Identify which cell holds the provided text, then report its (X, Y) central coordinate. 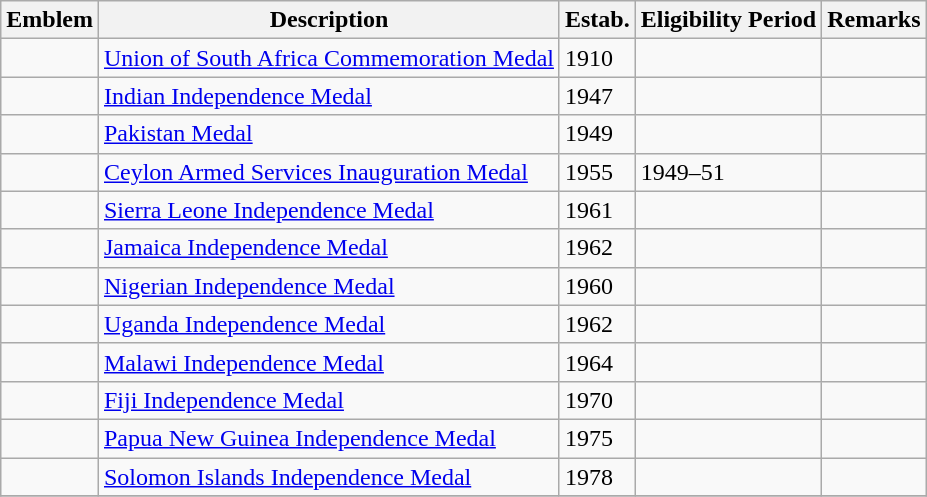
1961 (597, 210)
Description (328, 20)
1975 (597, 438)
Uganda Independence Medal (328, 324)
Remarks (874, 20)
1947 (597, 96)
Eligibility Period (728, 20)
Pakistan Medal (328, 134)
1955 (597, 172)
1978 (597, 477)
1964 (597, 362)
Ceylon Armed Services Inauguration Medal (328, 172)
Nigerian Independence Medal (328, 286)
Papua New Guinea Independence Medal (328, 438)
Indian Independence Medal (328, 96)
Sierra Leone Independence Medal (328, 210)
Fiji Independence Medal (328, 400)
1960 (597, 286)
Jamaica Independence Medal (328, 248)
1949 (597, 134)
1970 (597, 400)
Solomon Islands Independence Medal (328, 477)
1949–51 (728, 172)
Union of South Africa Commemoration Medal (328, 58)
Estab. (597, 20)
Emblem (50, 20)
Malawi Independence Medal (328, 362)
1910 (597, 58)
